From the cell containing the given text, extract its center point as (X, Y) coordinate. 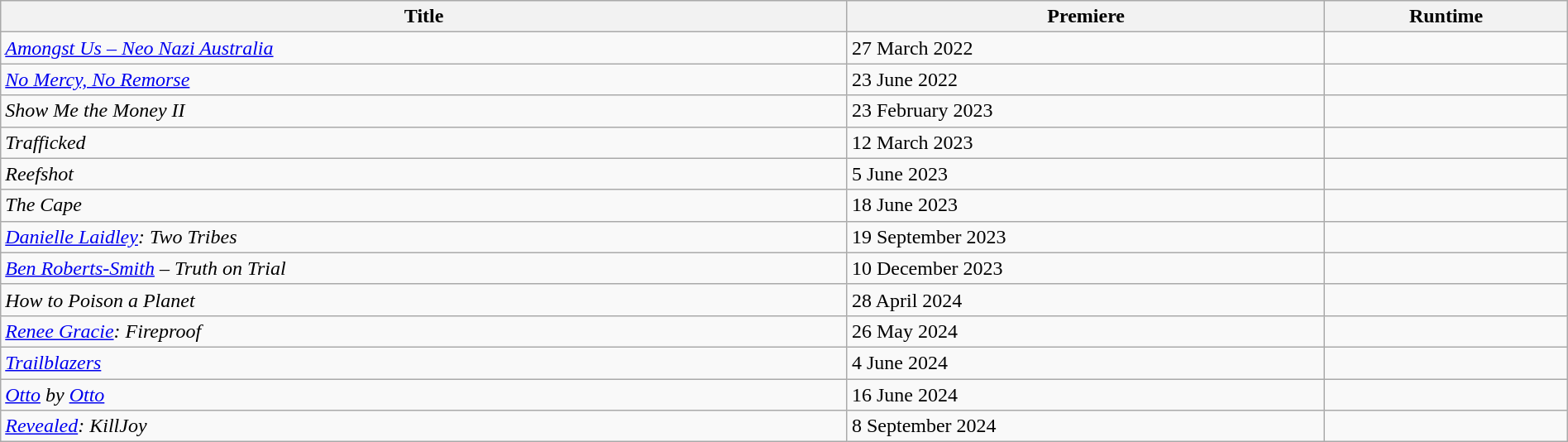
4 June 2024 (1086, 363)
12 March 2023 (1086, 142)
5 June 2023 (1086, 174)
18 June 2023 (1086, 205)
Runtime (1446, 17)
Show Me the Money II (424, 111)
19 September 2023 (1086, 237)
23 June 2022 (1086, 79)
23 February 2023 (1086, 111)
Title (424, 17)
Ben Roberts-Smith – Truth on Trial (424, 268)
Renee Gracie: Fireproof (424, 331)
26 May 2024 (1086, 331)
8 September 2024 (1086, 426)
Reefshot (424, 174)
The Cape (424, 205)
Trafficked (424, 142)
No Mercy, No Remorse (424, 79)
28 April 2024 (1086, 300)
16 June 2024 (1086, 395)
Amongst Us – Neo Nazi Australia (424, 48)
27 March 2022 (1086, 48)
How to Poison a Planet (424, 300)
Danielle Laidley: Two Tribes (424, 237)
Otto by Otto (424, 395)
Revealed: KillJoy (424, 426)
10 December 2023 (1086, 268)
Trailblazers (424, 363)
Premiere (1086, 17)
